Find where the given text appears and provide that cell's center as [X, Y] coordinate. 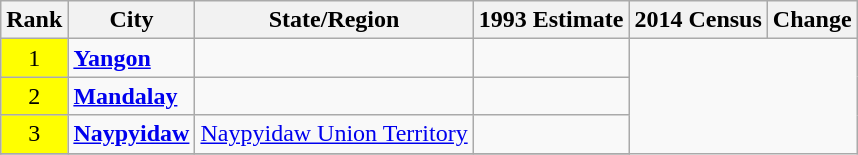
3 [34, 134]
Mandalay [132, 96]
Change [812, 20]
Naypyidaw Union Territory [334, 134]
Naypyidaw [132, 134]
1993 Estimate [551, 20]
City [132, 20]
1 [34, 58]
Rank [34, 20]
State/Region [334, 20]
2014 Census [698, 20]
2 [34, 96]
Yangon [132, 58]
